Provide the (X, Y) coordinate of the cell's center where the given text is located.  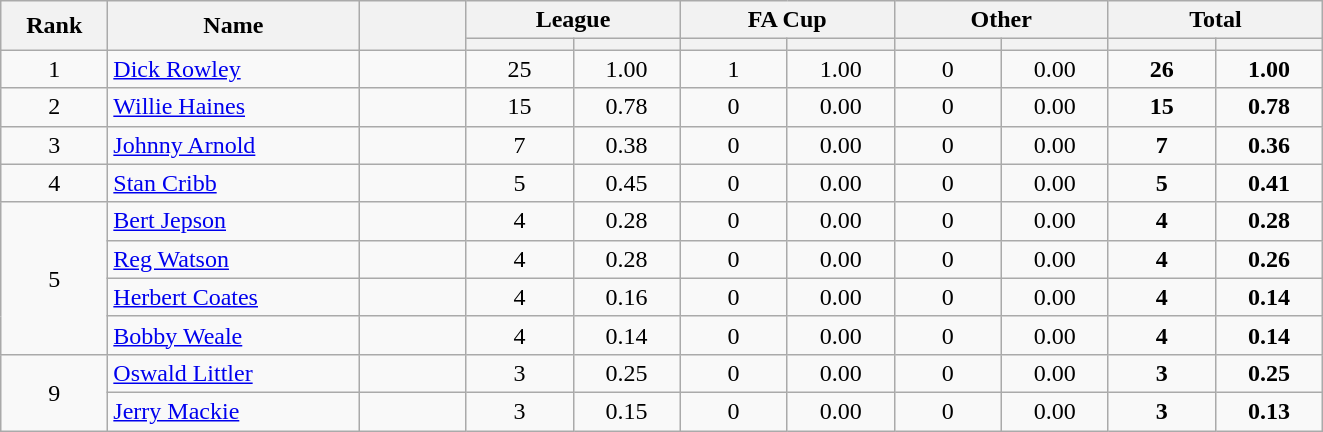
Oswald Littler (234, 373)
Herbert Coates (234, 297)
Rank (54, 26)
Total (1215, 20)
9 (54, 392)
26 (1162, 69)
2 (54, 107)
Bobby Weale (234, 335)
0.16 (626, 297)
0.41 (1268, 183)
0.45 (626, 183)
Johnny Arnold (234, 145)
Stan Cribb (234, 183)
0.15 (626, 411)
FA Cup (787, 20)
0.36 (1268, 145)
Willie Haines (234, 107)
0.26 (1268, 259)
League (573, 20)
Name (234, 26)
0.13 (1268, 411)
Other (1001, 20)
Reg Watson (234, 259)
25 (520, 69)
Bert Jepson (234, 221)
Dick Rowley (234, 69)
Jerry Mackie (234, 411)
0.38 (626, 145)
